Locate the cell with the specified text and output its (x, y) center coordinate. 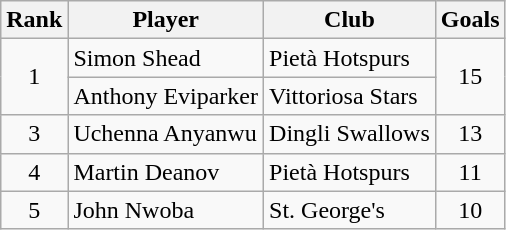
1 (34, 77)
Martin Deanov (166, 172)
15 (470, 77)
13 (470, 134)
Player (166, 20)
Club (350, 20)
Rank (34, 20)
11 (470, 172)
Uchenna Anyanwu (166, 134)
5 (34, 210)
10 (470, 210)
Vittoriosa Stars (350, 96)
Goals (470, 20)
Dingli Swallows (350, 134)
3 (34, 134)
4 (34, 172)
Simon Shead (166, 58)
John Nwoba (166, 210)
Anthony Eviparker (166, 96)
St. George's (350, 210)
